Capture the cell that displays the provided text and extract its [X, Y] central coordinate. 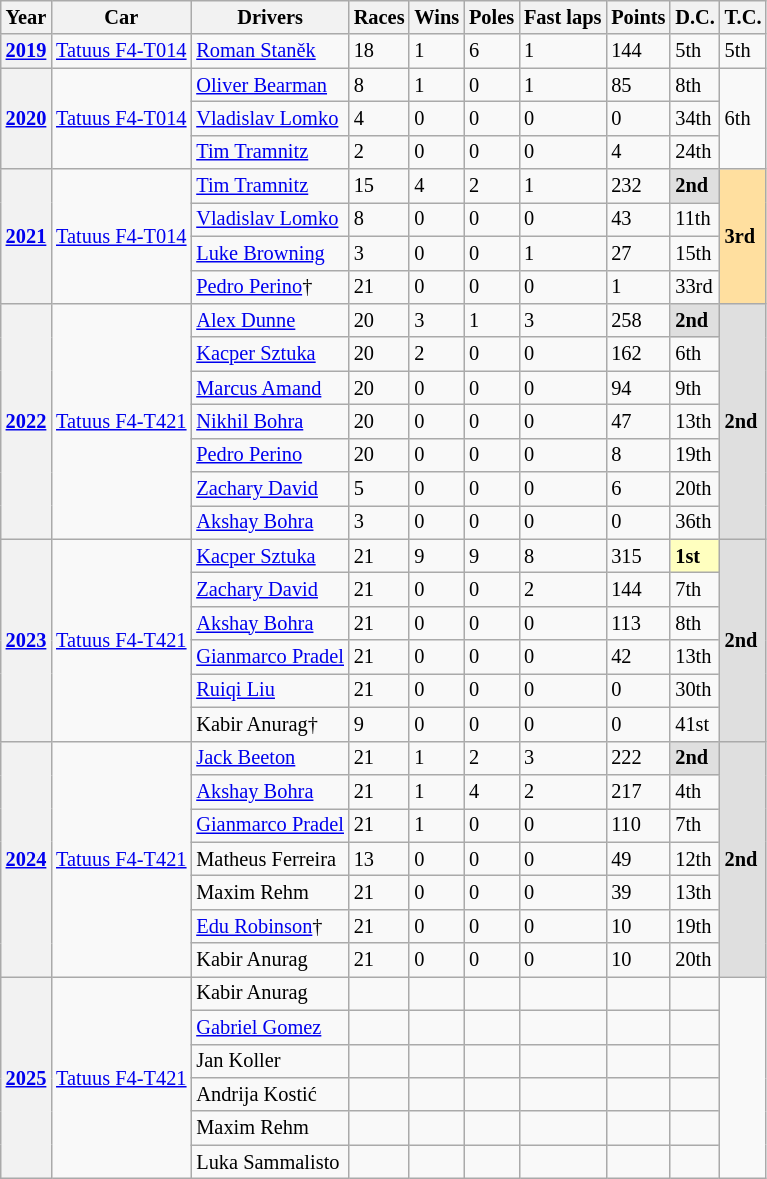
27 [638, 253]
11th [694, 219]
85 [638, 85]
36th [694, 522]
43 [638, 219]
110 [638, 825]
33rd [694, 287]
315 [638, 556]
15 [380, 186]
Jack Beeton [270, 758]
41st [694, 724]
2022 [26, 421]
Luke Browning [270, 253]
2024 [26, 859]
12th [694, 859]
9th [694, 388]
Jan Koller [270, 1061]
Poles [492, 17]
Alex Dunne [270, 320]
Pedro Perino [270, 455]
39 [638, 892]
2023 [26, 640]
18 [380, 51]
T.C. [744, 17]
Fast laps [562, 17]
3rd [744, 236]
Oliver Bearman [270, 85]
Matheus Ferreira [270, 859]
15th [694, 253]
Pedro Perino† [270, 287]
232 [638, 186]
34th [694, 118]
258 [638, 320]
1st [694, 556]
Year [26, 17]
42 [638, 657]
4th [694, 791]
113 [638, 623]
94 [638, 388]
5 [380, 489]
47 [638, 421]
2020 [26, 118]
D.C. [694, 17]
162 [638, 354]
2021 [26, 236]
30th [694, 690]
Races [380, 17]
Car [121, 17]
Roman Staněk [270, 51]
Ruiqi Liu [270, 690]
Gabriel Gomez [270, 1027]
2019 [26, 51]
217 [638, 791]
Andrija Kostić [270, 1094]
Luka Sammalisto [270, 1162]
Edu Robinson† [270, 926]
Wins [436, 17]
13 [380, 859]
Nikhil Bohra [270, 421]
Marcus Amand [270, 388]
Drivers [270, 17]
Kabir Anurag† [270, 724]
Points [638, 17]
222 [638, 758]
24th [694, 152]
2025 [26, 1077]
49 [638, 859]
